Find where the given text appears and provide that cell's center as (x, y) coordinate. 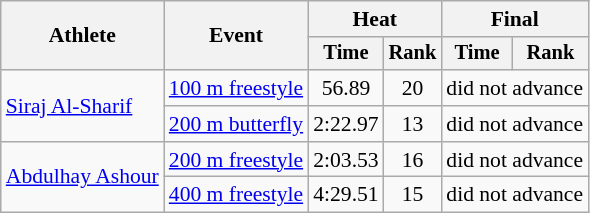
Siraj Al-Sharif (82, 106)
56.89 (346, 88)
Abdulhay Ashour (82, 178)
2:03.53 (346, 160)
200 m butterfly (236, 124)
Heat (374, 19)
200 m freestyle (236, 160)
Event (236, 36)
400 m freestyle (236, 195)
4:29.51 (346, 195)
Athlete (82, 36)
Final (514, 19)
16 (413, 160)
13 (413, 124)
100 m freestyle (236, 88)
2:22.97 (346, 124)
20 (413, 88)
15 (413, 195)
